Scan for the cell matching the given text and deliver its (X, Y) coordinate at center. 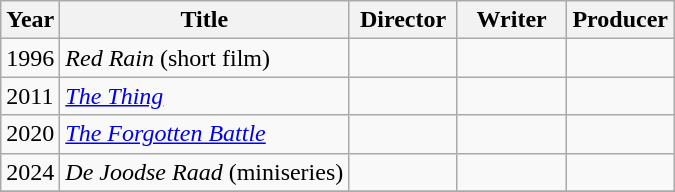
1996 (30, 58)
The Forgotten Battle (204, 134)
2024 (30, 172)
2011 (30, 96)
2020 (30, 134)
Year (30, 20)
Writer (512, 20)
Title (204, 20)
Red Rain (short film) (204, 58)
Director (404, 20)
Producer (620, 20)
The Thing (204, 96)
De Joodse Raad (miniseries) (204, 172)
